Find where the given text appears and provide that cell's center as [x, y] coordinate. 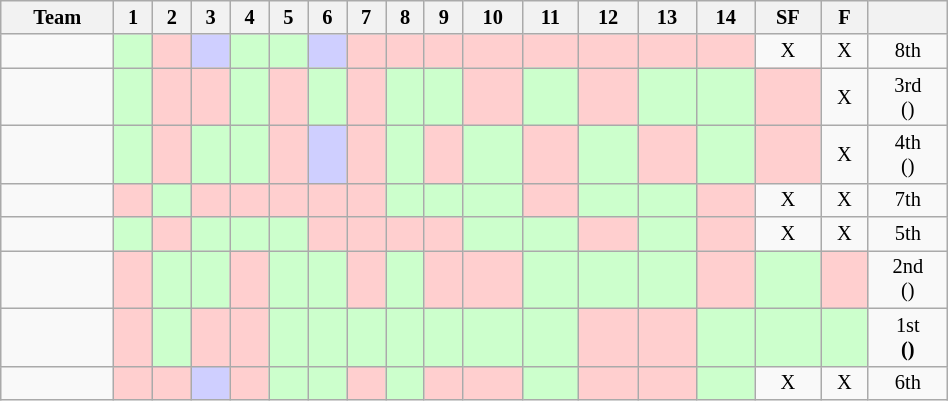
SF [788, 17]
9 [444, 17]
F [845, 17]
4 [250, 17]
7th [908, 200]
11 [550, 17]
12 [608, 17]
Team [58, 17]
2 [172, 17]
4th() [908, 154]
6th [908, 383]
2nd() [908, 279]
3 [210, 17]
1st() [908, 337]
1 [134, 17]
5 [288, 17]
8th [908, 51]
8 [406, 17]
3rd() [908, 97]
7 [366, 17]
5th [908, 234]
6 [328, 17]
13 [668, 17]
10 [492, 17]
14 [726, 17]
